Return the (x, y) coordinate for the center point of the cell that contains the specified text.  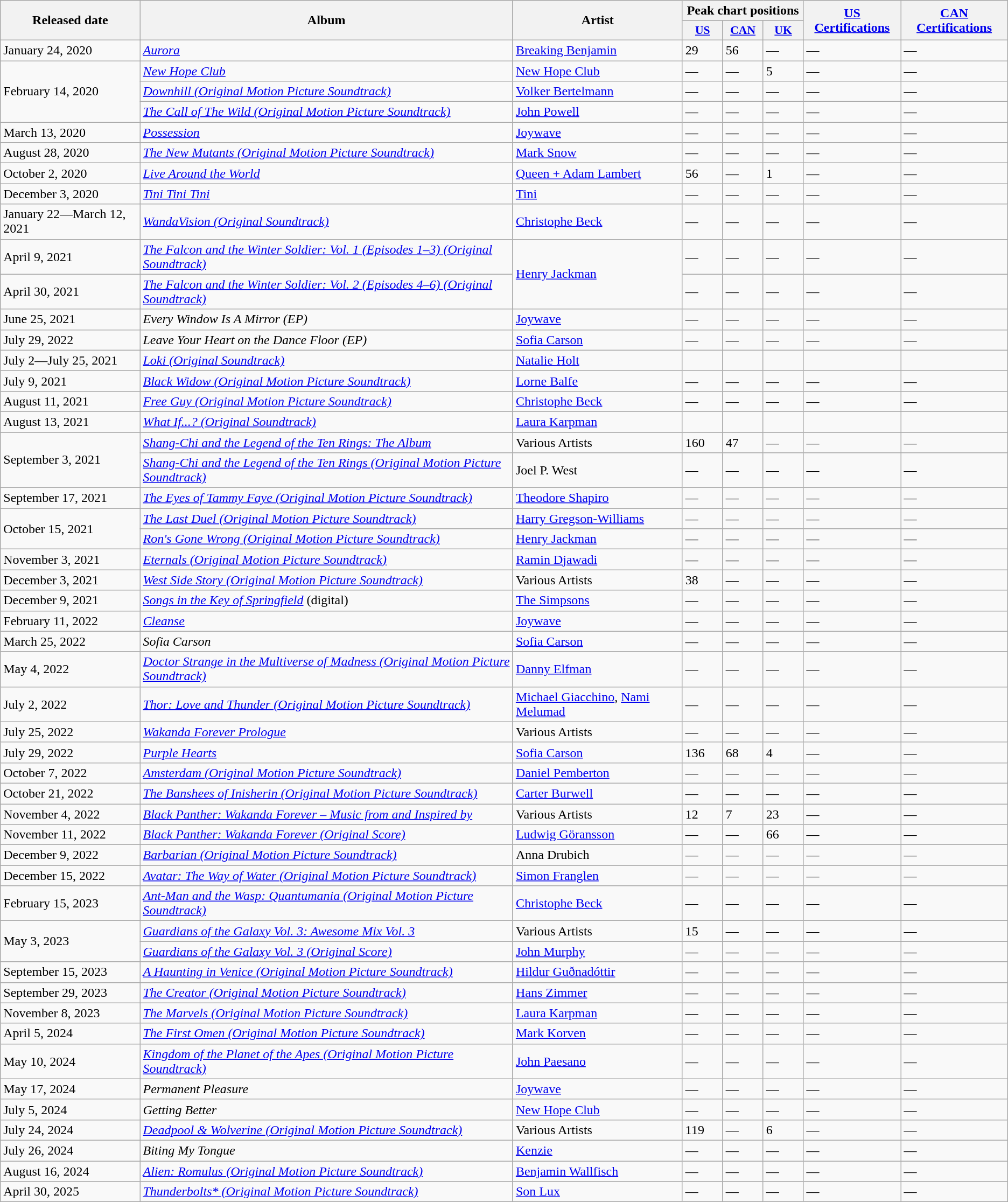
CAN (743, 31)
Joel P. West (598, 471)
October 21, 2022 (70, 793)
Hans Zimmer (598, 993)
The Last Duel (Original Motion Picture Soundtrack) (326, 519)
Amsterdam (Original Motion Picture Soundtrack) (326, 773)
4 (783, 752)
Ramin Djawadi (598, 560)
Ant-Man and the Wasp: Quantumania (Original Motion Picture Soundtrack) (326, 904)
July 2, 2022 (70, 704)
Free Guy (Original Motion Picture Soundtrack) (326, 401)
September 17, 2021 (70, 498)
Downhill (Original Motion Picture Soundtrack) (326, 92)
Ron's Gone Wrong (Original Motion Picture Soundtrack) (326, 539)
October 7, 2022 (70, 773)
Benjamin Wallfisch (598, 1171)
The Call of The Wild (Original Motion Picture Soundtrack) (326, 112)
Son Lux (598, 1192)
Black Panther: Wakanda Forever (Original Score) (326, 835)
Tini (598, 194)
US (702, 31)
May 10, 2024 (70, 1061)
Loki (Original Soundtrack) (326, 360)
Danny Elfman (598, 669)
The Simpsons (598, 600)
Possession (326, 132)
7 (743, 814)
December 3, 2021 (70, 580)
Avatar: The Way of Water (Original Motion Picture Soundtrack) (326, 876)
Cleanse (326, 621)
December 3, 2020 (70, 194)
Thunderbolts* (Original Motion Picture Soundtrack) (326, 1192)
Lorne Balfe (598, 381)
29 (702, 50)
April 30, 2025 (70, 1192)
January 22—March 12, 2021 (70, 222)
Black Panther: Wakanda Forever – Music from and Inspired by (326, 814)
Alien: Romulus (Original Motion Picture Soundtrack) (326, 1171)
CAN Certifications (954, 20)
Kingdom of the Planet of the Apes (Original Motion Picture Soundtrack) (326, 1061)
February 14, 2020 (70, 91)
Barbarian (Original Motion Picture Soundtrack) (326, 855)
WandaVision (Original Soundtrack) (326, 222)
5 (783, 71)
July 25, 2022 (70, 732)
The New Mutants (Original Motion Picture Soundtrack) (326, 153)
Released date (70, 20)
Doctor Strange in the Multiverse of Madness (Original Motion Picture Soundtrack) (326, 669)
Tini Tini Tini (326, 194)
Ludwig Göransson (598, 835)
July 26, 2024 (70, 1150)
1 (783, 173)
July 9, 2021 (70, 381)
Peak chart positions (743, 11)
October 2, 2020 (70, 173)
October 15, 2021 (70, 529)
Kenzie (598, 1150)
November 4, 2022 (70, 814)
Michael Giacchino, Nami Melumad (598, 704)
Shang-Chi and the Legend of the Ten Rings: The Album (326, 442)
August 28, 2020 (70, 153)
What If...? (Original Soundtrack) (326, 422)
Breaking Benjamin (598, 50)
July 5, 2024 (70, 1109)
Daniel Pemberton (598, 773)
July 2—July 25, 2021 (70, 360)
The Eyes of Tammy Faye (Original Motion Picture Soundtrack) (326, 498)
160 (702, 442)
A Haunting in Venice (Original Motion Picture Soundtrack) (326, 972)
March 25, 2022 (70, 641)
April 5, 2024 (70, 1033)
September 29, 2023 (70, 993)
September 3, 2021 (70, 460)
Deadpool & Wolverine (Original Motion Picture Soundtrack) (326, 1130)
Theodore Shapiro (598, 498)
John Powell (598, 112)
May 4, 2022 (70, 669)
February 15, 2023 (70, 904)
August 13, 2021 (70, 422)
Wakanda Forever Prologue (326, 732)
US Certifications (852, 20)
Biting My Tongue (326, 1150)
Every Window Is A Mirror (EP) (326, 319)
68 (743, 752)
The Falcon and the Winter Soldier: Vol. 1 (Episodes 1–3) (Original Soundtrack) (326, 256)
August 11, 2021 (70, 401)
Natalie Holt (598, 360)
West Side Story (Original Motion Picture Soundtrack) (326, 580)
Songs in the Key of Springfield (digital) (326, 600)
Mark Snow (598, 153)
May 17, 2024 (70, 1089)
Eternals (Original Motion Picture Soundtrack) (326, 560)
47 (743, 442)
Guardians of the Galaxy Vol. 3: Awesome Mix Vol. 3 (326, 931)
November 11, 2022 (70, 835)
38 (702, 580)
The Banshees of Inisherin (Original Motion Picture Soundtrack) (326, 793)
UK (783, 31)
119 (702, 1130)
John Murphy (598, 952)
April 30, 2021 (70, 292)
January 24, 2020 (70, 50)
August 16, 2024 (70, 1171)
66 (783, 835)
February 11, 2022 (70, 621)
Getting Better (326, 1109)
September 15, 2023 (70, 972)
15 (702, 931)
Mark Korven (598, 1033)
23 (783, 814)
Volker Bertelmann (598, 92)
Aurora (326, 50)
May 3, 2023 (70, 941)
Guardians of the Galaxy Vol. 3 (Original Score) (326, 952)
Hildur Guðnadóttir (598, 972)
December 9, 2022 (70, 855)
Queen + Adam Lambert (598, 173)
Thor: Love and Thunder (Original Motion Picture Soundtrack) (326, 704)
July 24, 2024 (70, 1130)
The First Omen (Original Motion Picture Soundtrack) (326, 1033)
Live Around the World (326, 173)
March 13, 2020 (70, 132)
November 3, 2021 (70, 560)
Anna Drubich (598, 855)
6 (783, 1130)
Carter Burwell (598, 793)
December 9, 2021 (70, 600)
The Marvels (Original Motion Picture Soundtrack) (326, 1013)
Black Widow (Original Motion Picture Soundtrack) (326, 381)
Artist (598, 20)
Album (326, 20)
Permanent Pleasure (326, 1089)
Purple Hearts (326, 752)
The Falcon and the Winter Soldier: Vol. 2 (Episodes 4–6) (Original Soundtrack) (326, 292)
April 9, 2021 (70, 256)
Shang-Chi and the Legend of the Ten Rings (Original Motion Picture Soundtrack) (326, 471)
November 8, 2023 (70, 1013)
Harry Gregson-Williams (598, 519)
John Paesano (598, 1061)
12 (702, 814)
Leave Your Heart on the Dance Floor (EP) (326, 340)
December 15, 2022 (70, 876)
136 (702, 752)
The Creator (Original Motion Picture Soundtrack) (326, 993)
June 25, 2021 (70, 319)
Simon Franglen (598, 876)
